Search for the cell housing the specified text and yield its (X, Y) center coordinate. 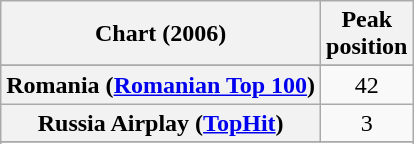
Peakposition (367, 34)
Romania (Romanian Top 100) (161, 85)
42 (367, 85)
3 (367, 123)
Russia Airplay (TopHit) (161, 123)
Chart (2006) (161, 34)
